Detect which cell encompasses the target text, then output its [x, y] center coordinate. 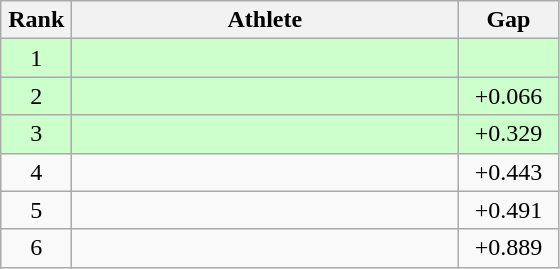
+0.889 [508, 248]
+0.491 [508, 210]
4 [36, 172]
2 [36, 96]
3 [36, 134]
Rank [36, 20]
Athlete [265, 20]
6 [36, 248]
5 [36, 210]
+0.329 [508, 134]
+0.066 [508, 96]
+0.443 [508, 172]
Gap [508, 20]
1 [36, 58]
